Search for the cell housing the specified text and yield its (x, y) center coordinate. 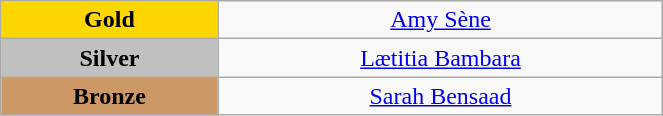
Amy Sène (440, 20)
Lætitia Bambara (440, 58)
Bronze (110, 96)
Sarah Bensaad (440, 96)
Silver (110, 58)
Gold (110, 20)
